Detect which cell encompasses the target text, then output its (x, y) center coordinate. 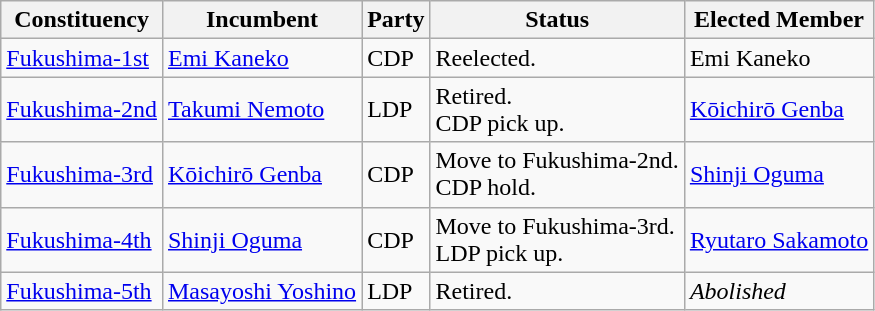
Move to Fukushima-3rd.LDP pick up. (557, 240)
Elected Member (778, 20)
Retired. (557, 291)
Status (557, 20)
Fukushima-3rd (82, 174)
Fukushima-1st (82, 58)
Incumbent (262, 20)
Takumi Nemoto (262, 110)
Fukushima-5th (82, 291)
Ryutaro Sakamoto (778, 240)
Reelected. (557, 58)
Party (396, 20)
Constituency (82, 20)
Retired.CDP pick up. (557, 110)
Move to Fukushima-2nd.CDP hold. (557, 174)
Masayoshi Yoshino (262, 291)
Fukushima-4th (82, 240)
Fukushima-2nd (82, 110)
Abolished (778, 291)
